Locate the cell with the specified text and output its [x, y] center coordinate. 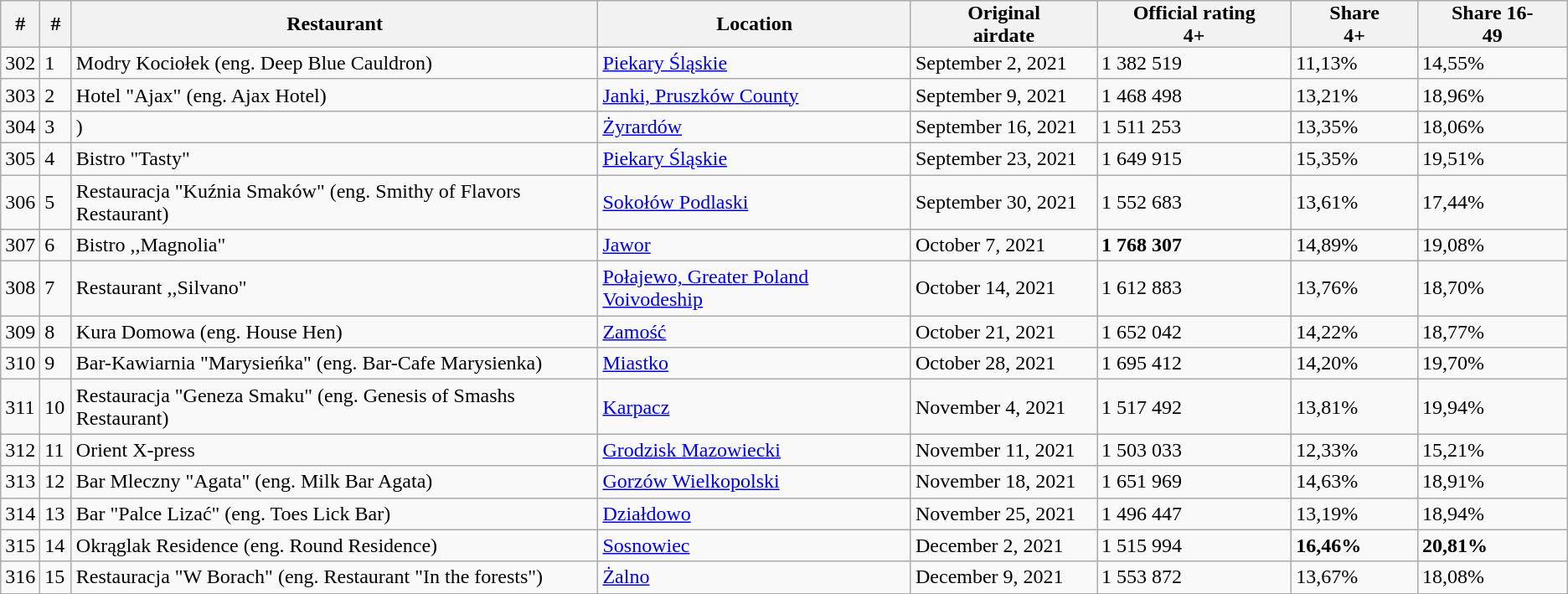
16,46% [1355, 545]
Żalno [755, 577]
1 695 412 [1194, 364]
18,06% [1493, 127]
1 612 883 [1194, 288]
3 [56, 127]
October 14, 2021 [1003, 288]
13,67% [1355, 577]
12 [56, 482]
7 [56, 288]
13 [56, 514]
Original airdate [1003, 24]
1 382 519 [1194, 63]
19,51% [1493, 158]
Restauracja "W Borach" (eng. Restaurant "In the forests") [335, 577]
1 503 033 [1194, 450]
Kura Domowa (eng. House Hen) [335, 332]
) [335, 127]
Bistro ,,Magnolia" [335, 245]
302 [20, 63]
October 21, 2021 [1003, 332]
September 9, 2021 [1003, 95]
18,91% [1493, 482]
18,77% [1493, 332]
Jawor [755, 245]
14,22% [1355, 332]
Grodzisk Mazowiecki [755, 450]
Restauracja "Kuźnia Smaków" (eng. Smithy of Flavors Restaurant) [335, 201]
1 768 307 [1194, 245]
Modry Kociołek (eng. Deep Blue Cauldron) [335, 63]
9 [56, 364]
Share 4+ [1355, 24]
Restaurant ,,Silvano" [335, 288]
309 [20, 332]
308 [20, 288]
September 16, 2021 [1003, 127]
September 30, 2021 [1003, 201]
17,44% [1493, 201]
Bistro "Tasty" [335, 158]
Bar-Kawiarnia "Marysieńka" (eng. Bar-Cafe Marysienka) [335, 364]
Miastko [755, 364]
14,20% [1355, 364]
316 [20, 577]
November 11, 2021 [1003, 450]
15 [56, 577]
Location [755, 24]
13,19% [1355, 514]
Restauracja "Geneza Smaku" (eng. Genesis of Smashs Restaurant) [335, 407]
1 [56, 63]
December 9, 2021 [1003, 577]
20,81% [1493, 545]
Gorzów Wielkopolski [755, 482]
310 [20, 364]
Restaurant [335, 24]
1 651 969 [1194, 482]
Połajewo, Greater Poland Voivodeship [755, 288]
18,96% [1493, 95]
November 25, 2021 [1003, 514]
Bar Mleczny "Agata" (eng. Milk Bar Agata) [335, 482]
13,81% [1355, 407]
September 23, 2021 [1003, 158]
Zamość [755, 332]
Karpacz [755, 407]
13,35% [1355, 127]
1 515 994 [1194, 545]
December 2, 2021 [1003, 545]
14,63% [1355, 482]
313 [20, 482]
November 18, 2021 [1003, 482]
6 [56, 245]
Official rating 4+ [1194, 24]
18,08% [1493, 577]
September 2, 2021 [1003, 63]
11,13% [1355, 63]
Żyrardów [755, 127]
Orient X-press [335, 450]
14,55% [1493, 63]
306 [20, 201]
Działdowo [755, 514]
Hotel "Ajax" (eng. Ajax Hotel) [335, 95]
1 511 253 [1194, 127]
1 517 492 [1194, 407]
Bar "Palce Lizać" (eng. Toes Lick Bar) [335, 514]
Janki, Pruszków County [755, 95]
5 [56, 201]
1 552 683 [1194, 201]
15,35% [1355, 158]
13,61% [1355, 201]
13,76% [1355, 288]
18,70% [1493, 288]
1 649 915 [1194, 158]
304 [20, 127]
November 4, 2021 [1003, 407]
311 [20, 407]
Okrąglak Residence (eng. Round Residence) [335, 545]
8 [56, 332]
314 [20, 514]
Sosnowiec [755, 545]
October 7, 2021 [1003, 245]
19,94% [1493, 407]
Share 16-49 [1493, 24]
October 28, 2021 [1003, 364]
19,08% [1493, 245]
312 [20, 450]
303 [20, 95]
19,70% [1493, 364]
15,21% [1493, 450]
13,21% [1355, 95]
Sokołów Podlaski [755, 201]
1 553 872 [1194, 577]
307 [20, 245]
1 468 498 [1194, 95]
315 [20, 545]
305 [20, 158]
18,94% [1493, 514]
14 [56, 545]
1 652 042 [1194, 332]
11 [56, 450]
14,89% [1355, 245]
4 [56, 158]
10 [56, 407]
1 496 447 [1194, 514]
12,33% [1355, 450]
2 [56, 95]
